Determine the (X, Y) coordinate at the center of the cell enclosing the given text.  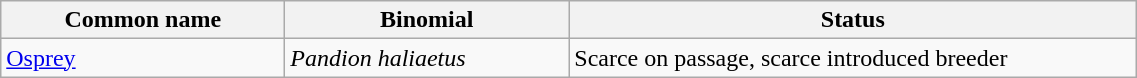
Common name (143, 20)
Status (853, 20)
Binomial (427, 20)
Scarce on passage, scarce introduced breeder (853, 58)
Pandion haliaetus (427, 58)
Osprey (143, 58)
